Determine the [x, y] coordinate at the center of the cell enclosing the given text.  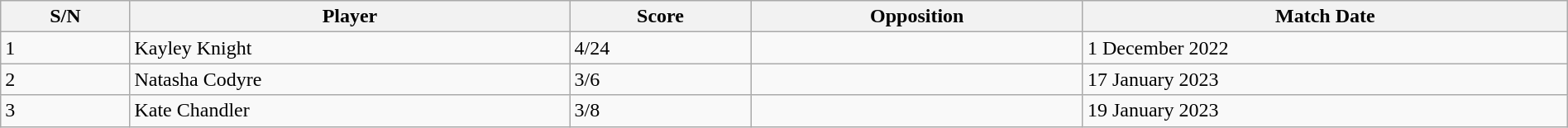
19 January 2023 [1325, 111]
3/8 [660, 111]
Score [660, 17]
Kayley Knight [350, 48]
2 [65, 79]
Opposition [916, 17]
Kate Chandler [350, 111]
Player [350, 17]
Match Date [1325, 17]
3/6 [660, 79]
Natasha Codyre [350, 79]
1 [65, 48]
17 January 2023 [1325, 79]
S/N [65, 17]
1 December 2022 [1325, 48]
4/24 [660, 48]
3 [65, 111]
